Find where the given text appears and provide that cell's center as [X, Y] coordinate. 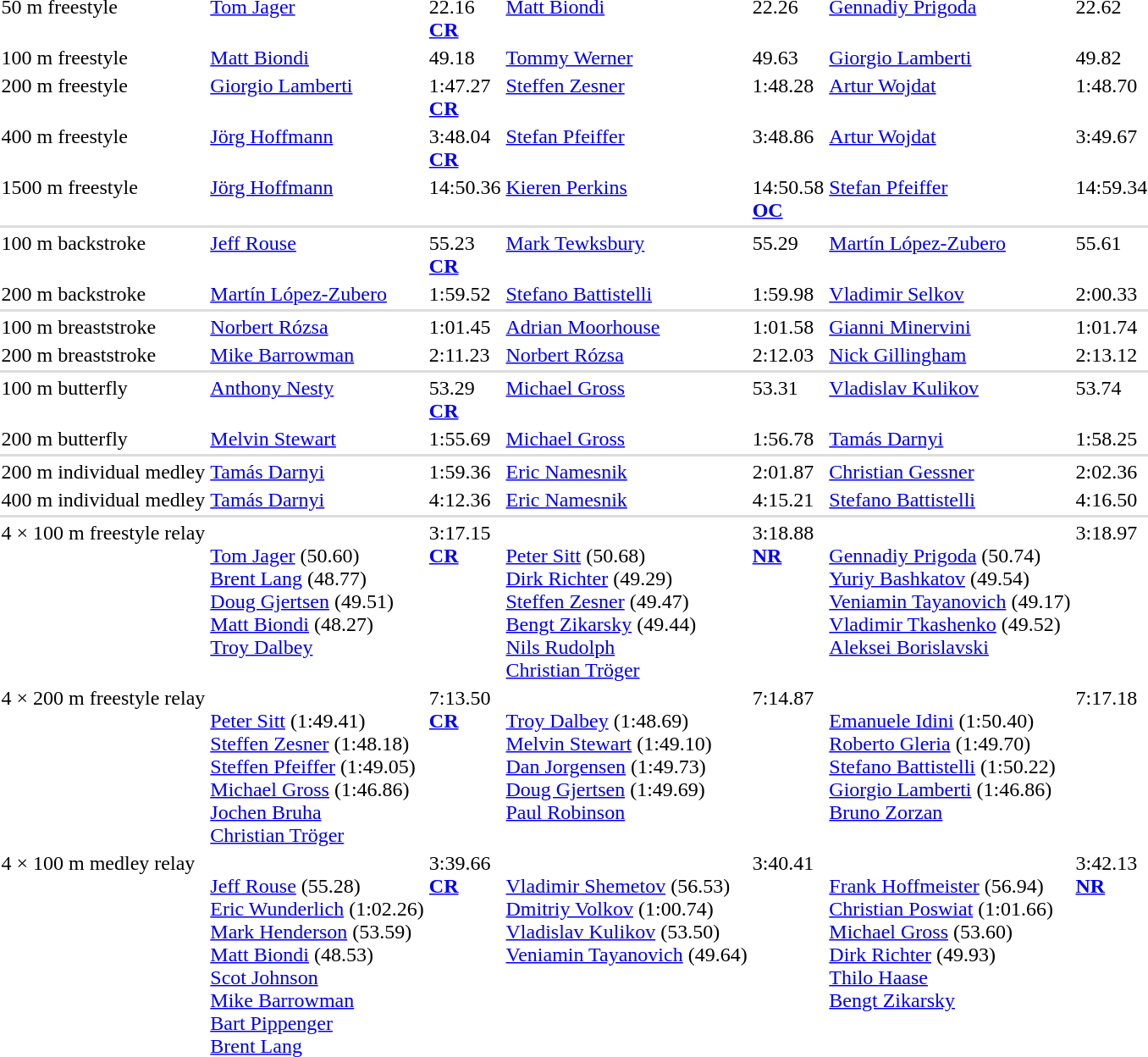
1:48.28 [788, 97]
Tommy Werner [626, 58]
4:12.36 [465, 500]
4 × 200 m freestyle relay [103, 766]
Steffen Zesner [626, 97]
1:01.45 [465, 327]
4 × 100 m freestyle relay [103, 601]
Tom Jager (50.60)Brent Lang (48.77)Doug Gjertsen (49.51)Matt Biondi (48.27)Troy Dalbey [317, 601]
49.63 [788, 58]
3:48.04CR [465, 147]
55.29 [788, 254]
1:59.36 [465, 472]
Mark Tewksbury [626, 254]
1:01.58 [788, 327]
Troy Dalbey (1:48.69)Melvin Stewart (1:49.10)Dan Jorgensen (1:49.73)Doug Gjertsen (1:49.69)Paul Robinson [626, 766]
Anthony Nesty [317, 400]
53.31 [788, 400]
2:01.87 [788, 472]
4:15.21 [788, 500]
7:14.87 [788, 766]
Kieren Perkins [626, 198]
100 m butterfly [103, 400]
Melvin Stewart [317, 439]
100 m breaststroke [103, 327]
1:55.69 [465, 439]
Peter Sitt (1:49.41)Steffen Zesner (1:48.18)Steffen Pfeiffer (1:49.05)Michael Gross (1:46.86) Jochen BruhaChristian Tröger [317, 766]
Peter Sitt (50.68)Dirk Richter (49.29)Steffen Zesner (49.47)Bengt Zikarsky (49.44) Nils Rudolph Christian Tröger [626, 601]
7:13.50CR [465, 766]
1:47.27CR [465, 97]
100 m backstroke [103, 254]
Nick Gillingham [950, 355]
Adrian Moorhouse [626, 327]
3:48.86 [788, 147]
1:59.52 [465, 294]
1500 m freestyle [103, 198]
Christian Gessner [950, 472]
400 m individual medley [103, 500]
200 m freestyle [103, 97]
100 m freestyle [103, 58]
200 m breaststroke [103, 355]
200 m backstroke [103, 294]
Vladislav Kulikov [950, 400]
14:50.36 [465, 198]
Jeff Rouse [317, 254]
Emanuele Idini (1:50.40)Roberto Gleria (1:49.70)Stefano Battistelli (1:50.22)Giorgio Lamberti (1:46.86)Bruno Zorzan [950, 766]
2:12.03 [788, 355]
Vladimir Selkov [950, 294]
200 m butterfly [103, 439]
3:17.15CR [465, 601]
Gennadiy Prigoda (50.74)Yuriy Bashkatov (49.54)Veniamin Tayanovich (49.17)Vladimir Tkashenko (49.52)Aleksei Borislavski [950, 601]
1:59.98 [788, 294]
55.23CR [465, 254]
Matt Biondi [317, 58]
3:18.88NR [788, 601]
14:50.58OC [788, 198]
2:11.23 [465, 355]
49.18 [465, 58]
400 m freestyle [103, 147]
200 m individual medley [103, 472]
1:56.78 [788, 439]
53.29CR [465, 400]
Gianni Minervini [950, 327]
Mike Barrowman [317, 355]
